Extract the [x, y] coordinate from the center of the cell holding the provided text.  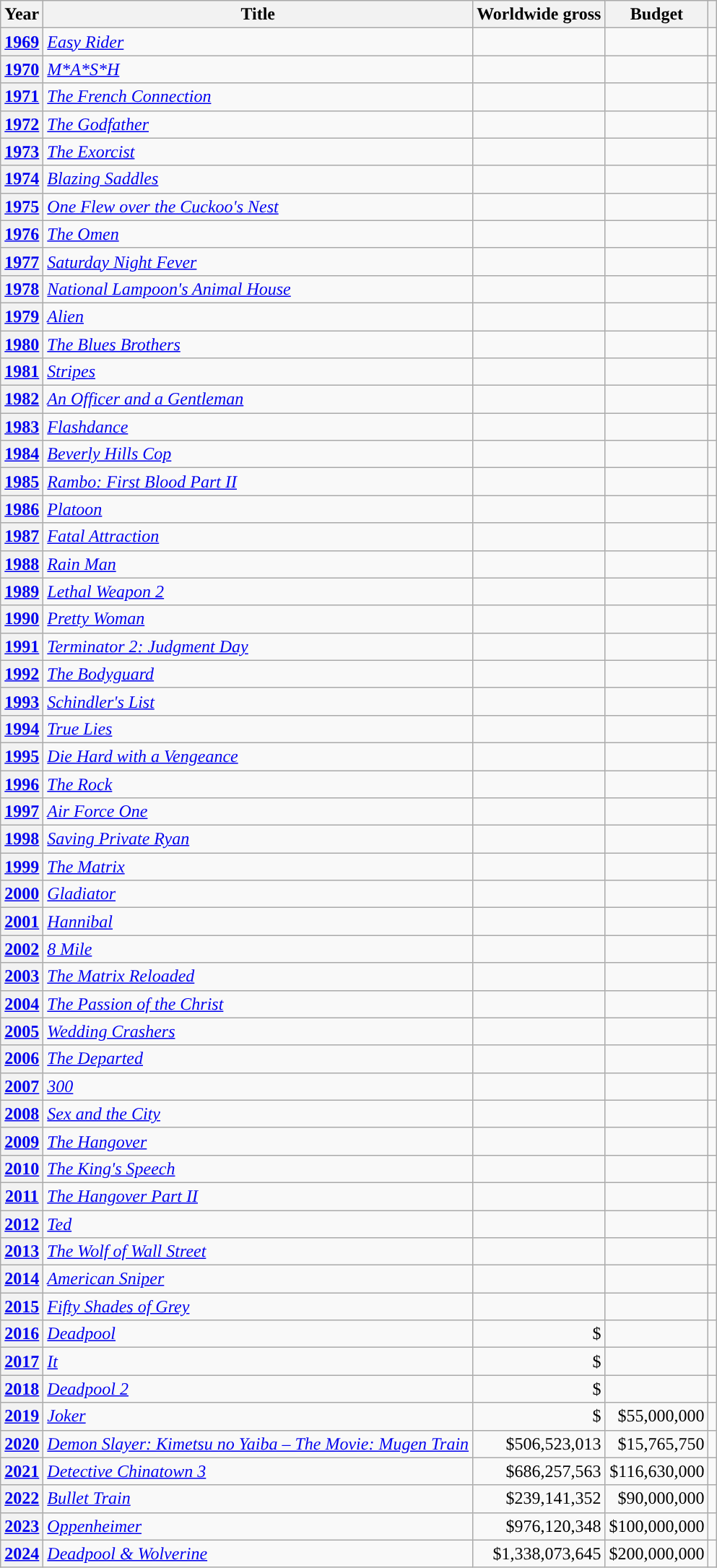
Air Force One [258, 812]
1971 [22, 97]
1989 [22, 592]
1986 [22, 509]
The Godfather [258, 124]
1982 [22, 399]
$90,000,000 [657, 1499]
Wedding Crashers [258, 1031]
2007 [22, 1086]
1979 [22, 316]
Beverly Hills Cop [258, 454]
2005 [22, 1031]
Alien [258, 316]
Schindler's List [258, 701]
Rambo: First Blood Part II [258, 482]
2000 [22, 894]
The Matrix [258, 867]
Platoon [258, 509]
True Lies [258, 729]
The Omen [258, 234]
2014 [22, 1279]
Die Hard with a Vengeance [258, 756]
1995 [22, 756]
1981 [22, 372]
1993 [22, 701]
The King's Speech [258, 1169]
$200,000,000 [657, 1554]
Deadpool 2 [258, 1389]
300 [258, 1086]
1973 [22, 152]
Deadpool [258, 1334]
2019 [22, 1416]
2018 [22, 1389]
Fifty Shades of Grey [258, 1307]
Saving Private Ryan [258, 839]
Detective Chinatown 3 [258, 1471]
1972 [22, 124]
The Wolf of Wall Street [258, 1252]
Blazing Saddles [258, 179]
Oppenheimer [258, 1526]
$100,000,000 [657, 1526]
2023 [22, 1526]
1991 [22, 646]
Fatal Attraction [258, 537]
Flashdance [258, 427]
The Departed [258, 1059]
2002 [22, 949]
2011 [22, 1196]
1997 [22, 812]
Year [22, 14]
1998 [22, 839]
$1,338,073,645 [539, 1554]
Stripes [258, 372]
Gladiator [258, 894]
Pretty Woman [258, 619]
$976,120,348 [539, 1526]
1984 [22, 454]
$686,257,563 [539, 1471]
1974 [22, 179]
2013 [22, 1252]
An Officer and a Gentleman [258, 399]
2010 [22, 1169]
1996 [22, 784]
Terminator 2: Judgment Day [258, 646]
Worldwide gross [539, 14]
1977 [22, 261]
Rain Man [258, 564]
1999 [22, 867]
1980 [22, 345]
$15,765,750 [657, 1444]
1987 [22, 537]
2021 [22, 1471]
1970 [22, 69]
The Hangover Part II [258, 1196]
American Sniper [258, 1279]
Joker [258, 1416]
2024 [22, 1554]
The Matrix Reloaded [258, 976]
The Blues Brothers [258, 345]
The Rock [258, 784]
2006 [22, 1059]
It [258, 1361]
$506,523,013 [539, 1444]
One Flew over the Cuckoo's Nest [258, 207]
The Hangover [258, 1141]
2008 [22, 1114]
Title [258, 14]
1975 [22, 207]
1978 [22, 289]
Sex and the City [258, 1114]
Deadpool & Wolverine [258, 1554]
2016 [22, 1334]
2004 [22, 1004]
2020 [22, 1444]
Lethal Weapon 2 [258, 592]
2012 [22, 1224]
1976 [22, 234]
2001 [22, 922]
The Exorcist [258, 152]
$116,630,000 [657, 1471]
1990 [22, 619]
8 Mile [258, 949]
National Lampoon's Animal House [258, 289]
1983 [22, 427]
1992 [22, 674]
Demon Slayer: Kimetsu no Yaiba – The Movie: Mugen Train [258, 1444]
$239,141,352 [539, 1499]
2015 [22, 1307]
Budget [657, 14]
1994 [22, 729]
Ted [258, 1224]
The Passion of the Christ [258, 1004]
2022 [22, 1499]
Saturday Night Fever [258, 261]
The Bodyguard [258, 674]
M*A*S*H [258, 69]
2017 [22, 1361]
Hannibal [258, 922]
2003 [22, 976]
Easy Rider [258, 42]
1985 [22, 482]
2009 [22, 1141]
1988 [22, 564]
1969 [22, 42]
Bullet Train [258, 1499]
$55,000,000 [657, 1416]
The French Connection [258, 97]
